Return the (X, Y) coordinate for the center point of the cell that contains the specified text.  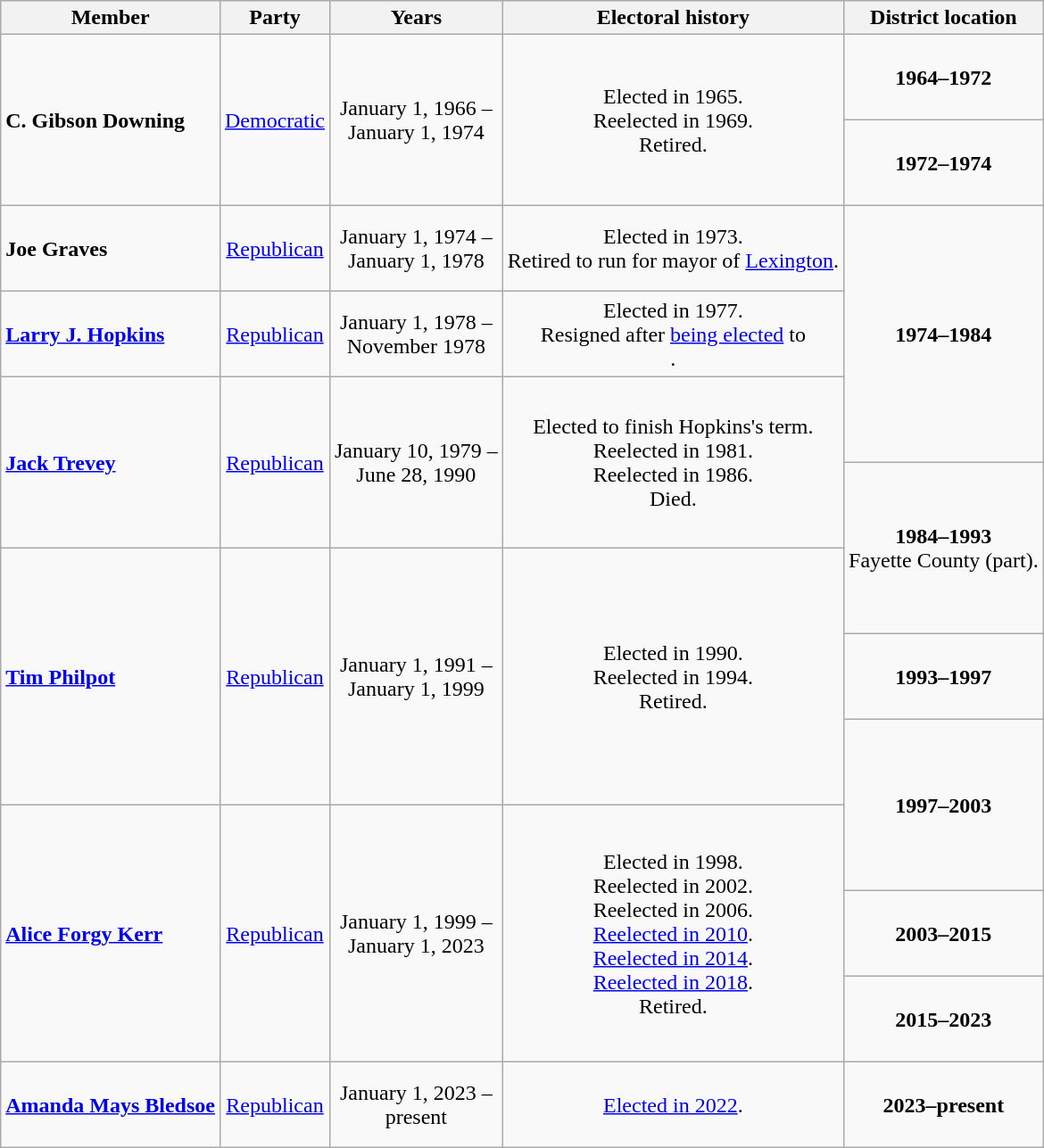
Democratic (275, 120)
Larry J. Hopkins (111, 334)
1997–2003 (944, 805)
2015–2023 (944, 1020)
Alice Forgy Kerr (111, 934)
C. Gibson Downing (111, 120)
January 1, 1966 –January 1, 1974 (416, 120)
Amanda Mays Bledsoe (111, 1105)
1974–1984 (944, 334)
1972–1974 (944, 163)
Joe Graves (111, 249)
Member (111, 18)
1984–1993Fayette County (part). (944, 549)
2023–present (944, 1105)
Elected to finish Hopkins's term.Reelected in 1981.Reelected in 1986.Died. (673, 463)
Jack Trevey (111, 463)
January 1, 1991 –January 1, 1999 (416, 677)
District location (944, 18)
Elected in 1990.Reelected in 1994.Retired. (673, 677)
Tim Philpot (111, 677)
January 10, 1979 –June 28, 1990 (416, 463)
Years (416, 18)
1993–1997 (944, 677)
Electoral history (673, 18)
Elected in 1965.Reelected in 1969.Retired. (673, 120)
January 1, 1978 –November 1978 (416, 334)
Elected in 1973.Retired to run for mayor of Lexington. (673, 249)
Elected in 1977.Resigned after being elected to. (673, 334)
Elected in 1998.Reelected in 2002.Reelected in 2006.Reelected in 2010.Reelected in 2014.Reelected in 2018.Retired. (673, 934)
January 1, 2023 –present (416, 1105)
1964–1972 (944, 78)
January 1, 1974 –January 1, 1978 (416, 249)
Elected in 2022. (673, 1105)
2003–2015 (944, 934)
January 1, 1999 –January 1, 2023 (416, 934)
Party (275, 18)
